Locate the cell with the specified text and output its (x, y) center coordinate. 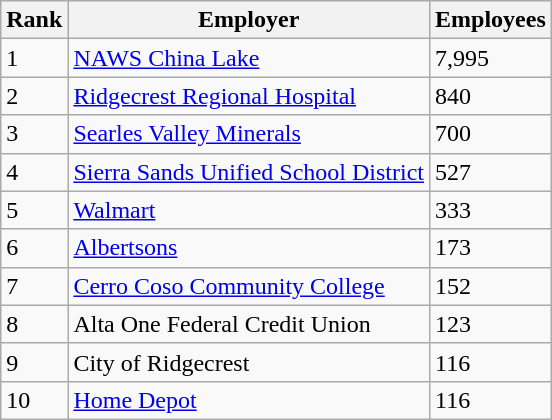
840 (491, 96)
3 (34, 134)
Albertsons (249, 248)
152 (491, 286)
7,995 (491, 58)
City of Ridgecrest (249, 362)
527 (491, 172)
10 (34, 400)
Walmart (249, 210)
1 (34, 58)
Searles Valley Minerals (249, 134)
Ridgecrest Regional Hospital (249, 96)
173 (491, 248)
NAWS China Lake (249, 58)
Cerro Coso Community College (249, 286)
Rank (34, 20)
8 (34, 324)
6 (34, 248)
7 (34, 286)
5 (34, 210)
Alta One Federal Credit Union (249, 324)
2 (34, 96)
Sierra Sands Unified School District (249, 172)
4 (34, 172)
Home Depot (249, 400)
Employer (249, 20)
333 (491, 210)
Employees (491, 20)
9 (34, 362)
700 (491, 134)
123 (491, 324)
